Capture the cell that displays the provided text and extract its (x, y) central coordinate. 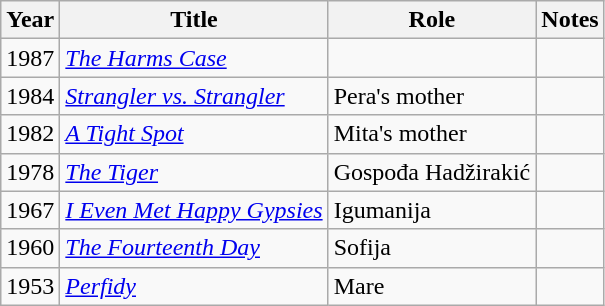
1953 (30, 286)
1984 (30, 96)
1967 (30, 210)
Notes (570, 20)
Sofija (432, 248)
Igumanija (432, 210)
The Fourteenth Day (194, 248)
The Tiger (194, 172)
Gospođa Hadžirakić (432, 172)
1982 (30, 134)
1960 (30, 248)
1987 (30, 58)
Role (432, 20)
A Tight Spot (194, 134)
Mita's mother (432, 134)
1978 (30, 172)
The Harms Case (194, 58)
Strangler vs. Strangler (194, 96)
Pera's mother (432, 96)
Year (30, 20)
Title (194, 20)
Mare (432, 286)
I Even Met Happy Gypsies (194, 210)
Perfidy (194, 286)
